Scan for the cell matching the given text and deliver its (X, Y) coordinate at center. 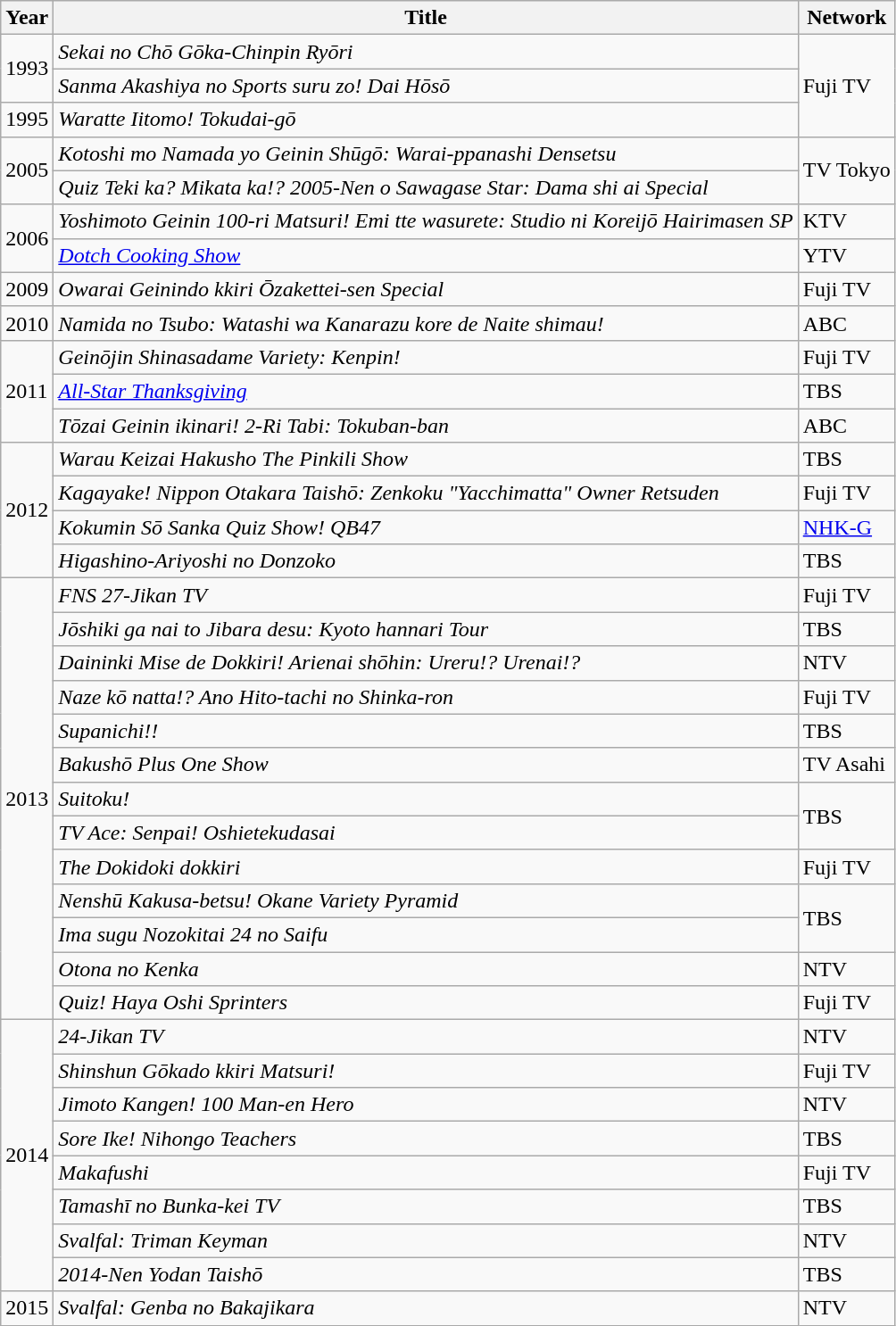
Kotoshi mo Namada yo Geinin Shūgō: Warai-ppanashi Densetsu (426, 153)
Shinshun Gōkado kkiri Matsuri! (426, 1071)
2011 (27, 391)
TV Asahi (846, 765)
Makafushi (426, 1173)
The Dokidoki dokkiri (426, 866)
24-Jikan TV (426, 1037)
YTV (846, 255)
1995 (27, 120)
Sanma Akashiya no Sports suru zo! Dai Hōsō (426, 86)
Bakushō Plus One Show (426, 765)
2009 (27, 289)
TV Tokyo (846, 170)
Ima sugu Nozokitai 24 no Saifu (426, 934)
Tōzai Geinin ikinari! 2-Ri Tabi: Tokuban-ban (426, 426)
Daininki Mise de Dokkiri! Arienai shōhin: Ureru!? Urenai!? (426, 663)
Geinōjin Shinasadame Variety: Kenpin! (426, 357)
2012 (27, 510)
Otona no Kenka (426, 968)
Title (426, 18)
2006 (27, 238)
Suitoku! (426, 799)
KTV (846, 221)
Nenshū Kakusa-betsu! Okane Variety Pyramid (426, 900)
NHK-G (846, 527)
2010 (27, 323)
Year (27, 18)
Quiz Teki ka? Mikata ka!? 2005-Nen o Sawagase Star: Dama shi ai Special (426, 187)
Tamashī no Bunka-kei TV (426, 1206)
Dotch Cooking Show (426, 255)
Svalfal: Triman Keyman (426, 1240)
2014 (27, 1156)
Network (846, 18)
All-Star Thanksgiving (426, 391)
2014-Nen Yodan Taishō (426, 1274)
Quiz! Haya Oshi Sprinters (426, 1003)
Svalfal: Genba no Bakajikara (426, 1308)
Warau Keizai Hakusho The Pinkili Show (426, 460)
Kagayake! Nippon Otakara Taishō: Zenkoku "Yacchimatta" Owner Retsuden (426, 493)
Sore Ike! Nihongo Teachers (426, 1139)
Jimoto Kangen! 100 Man-en Hero (426, 1105)
Yoshimoto Geinin 100-ri Matsuri! Emi tte wasurete: Studio ni Koreijō Hairimasen SP (426, 221)
1993 (27, 69)
FNS 27-Jikan TV (426, 595)
Higashino-Ariyoshi no Donzoko (426, 561)
2013 (27, 800)
Waratte Iitomo! Tokudai-gō (426, 120)
Owarai Geinindo kkiri Ōzakettei-sen Special (426, 289)
Jōshiki ga nai to Jibara desu: Kyoto hannari Tour (426, 629)
2015 (27, 1308)
TV Ace: Senpai! Oshietekudasai (426, 833)
Supanichi!! (426, 731)
Kokumin Sō Sanka Quiz Show! QB47 (426, 527)
Naze kō natta!? Ano Hito-tachi no Shinka-ron (426, 697)
Namida no Tsubo: Watashi wa Kanarazu kore de Naite shimau! (426, 323)
2005 (27, 170)
Sekai no Chō Gōka-Chinpin Ryōri (426, 52)
